Identify which cell holds the provided text, then report its (X, Y) central coordinate. 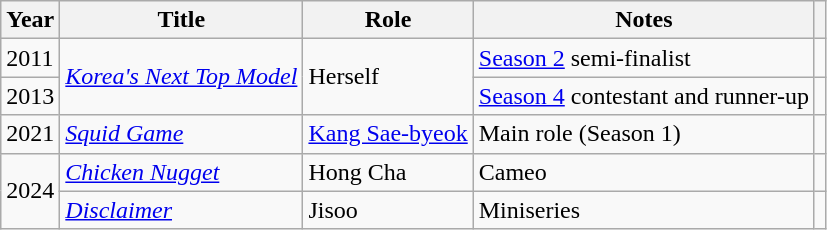
Season 2 semi-finalist (644, 58)
Season 4 contestant and runner-up (644, 96)
Disclaimer (182, 210)
2013 (30, 96)
Year (30, 20)
2024 (30, 191)
Jisoo (388, 210)
Main role (Season 1) (644, 134)
2011 (30, 58)
Chicken Nugget (182, 172)
Cameo (644, 172)
Title (182, 20)
Hong Cha (388, 172)
Kang Sae-byeok (388, 134)
Herself (388, 77)
Miniseries (644, 210)
Korea's Next Top Model (182, 77)
Notes (644, 20)
Role (388, 20)
2021 (30, 134)
Squid Game (182, 134)
